For the text-containing cell, return its midpoint in [X, Y] coordinate format. 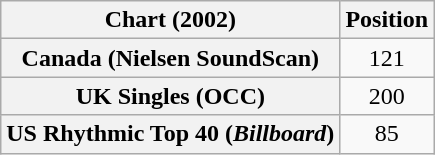
US Rhythmic Top 40 (Billboard) [170, 134]
Position [387, 20]
200 [387, 96]
Chart (2002) [170, 20]
121 [387, 58]
UK Singles (OCC) [170, 96]
85 [387, 134]
Canada (Nielsen SoundScan) [170, 58]
